Pinpoint the cell where the given text exists, returning its (X, Y) midpoint coordinate. 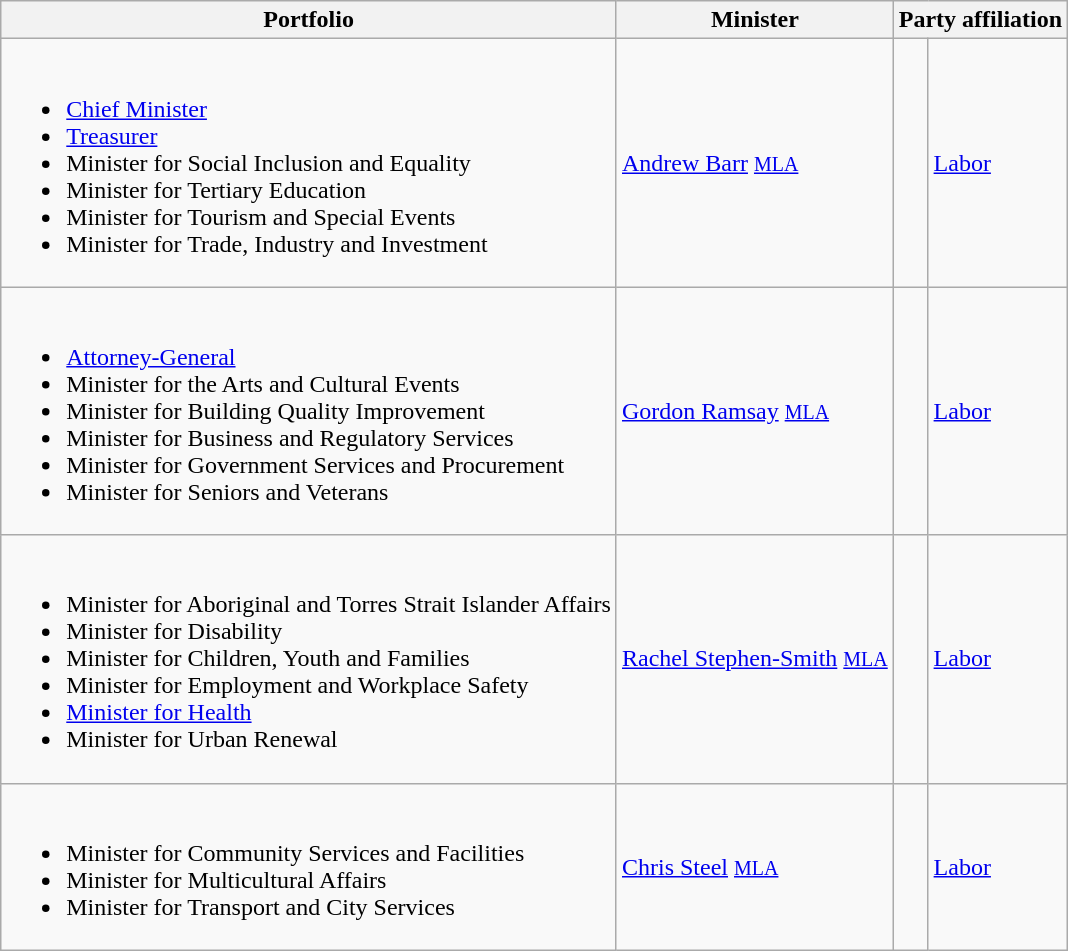
Gordon Ramsay MLA (754, 411)
Minister for Community Services and FacilitiesMinister for Multicultural AffairsMinister for Transport and City Services (309, 866)
Chris Steel MLA (754, 866)
Portfolio (309, 20)
Minister (754, 20)
Andrew Barr MLA (754, 163)
Party affiliation (980, 20)
Rachel Stephen-Smith MLA (754, 659)
